Provide the (X, Y) coordinate of the cell's center where the given text is located.  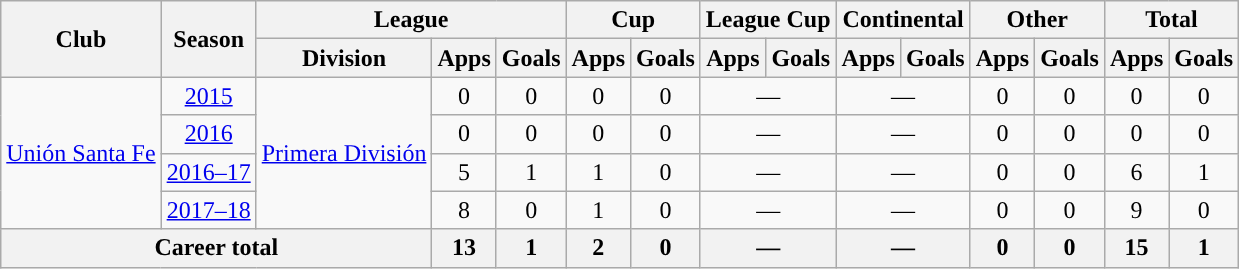
2 (598, 248)
Club (81, 39)
Unión Santa Fe (81, 153)
Career total (216, 248)
Other (1037, 20)
League (411, 20)
15 (1136, 248)
Season (208, 39)
6 (1136, 172)
League Cup (768, 20)
Primera División (344, 153)
9 (1136, 210)
Division (344, 58)
13 (464, 248)
5 (464, 172)
2015 (208, 96)
8 (464, 210)
2016 (208, 134)
Cup (633, 20)
2016–17 (208, 172)
2017–18 (208, 210)
Continental (903, 20)
Total (1171, 20)
